Pinpoint the cell where the given text exists, returning its (x, y) midpoint coordinate. 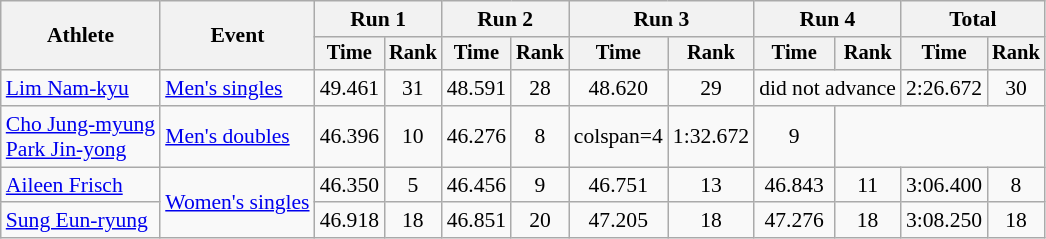
48.591 (476, 88)
Sung Eun-ryung (80, 221)
Run 1 (378, 19)
Cho Jung-myungPark Jin-yong (80, 136)
28 (540, 88)
46.751 (618, 185)
30 (1016, 88)
Run 2 (506, 19)
48.620 (618, 88)
46.276 (476, 136)
5 (413, 185)
47.205 (618, 221)
Men's singles (237, 88)
46.851 (476, 221)
Women's singles (237, 202)
did not advance (828, 88)
46.918 (350, 221)
Aileen Frisch (80, 185)
3:06.400 (944, 185)
Athlete (80, 36)
46.843 (794, 185)
49.461 (350, 88)
3:08.250 (944, 221)
13 (711, 185)
47.276 (794, 221)
Run 4 (828, 19)
2:26.672 (944, 88)
Men's doubles (237, 136)
11 (868, 185)
10 (413, 136)
Event (237, 36)
29 (711, 88)
1:32.672 (711, 136)
31 (413, 88)
46.456 (476, 185)
46.350 (350, 185)
colspan=4 (618, 136)
Total (973, 19)
Lim Nam-kyu (80, 88)
46.396 (350, 136)
20 (540, 221)
Run 3 (662, 19)
